Determine the [X, Y] coordinate at the center of the cell enclosing the given text.  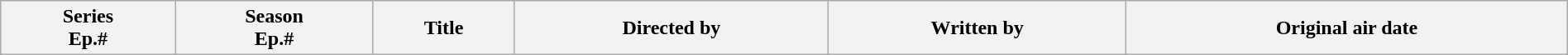
Title [443, 28]
SeasonEp.# [275, 28]
SeriesEp.# [88, 28]
Written by [978, 28]
Original air date [1347, 28]
Directed by [672, 28]
